Locate the cell with the specified text and output its [X, Y] center coordinate. 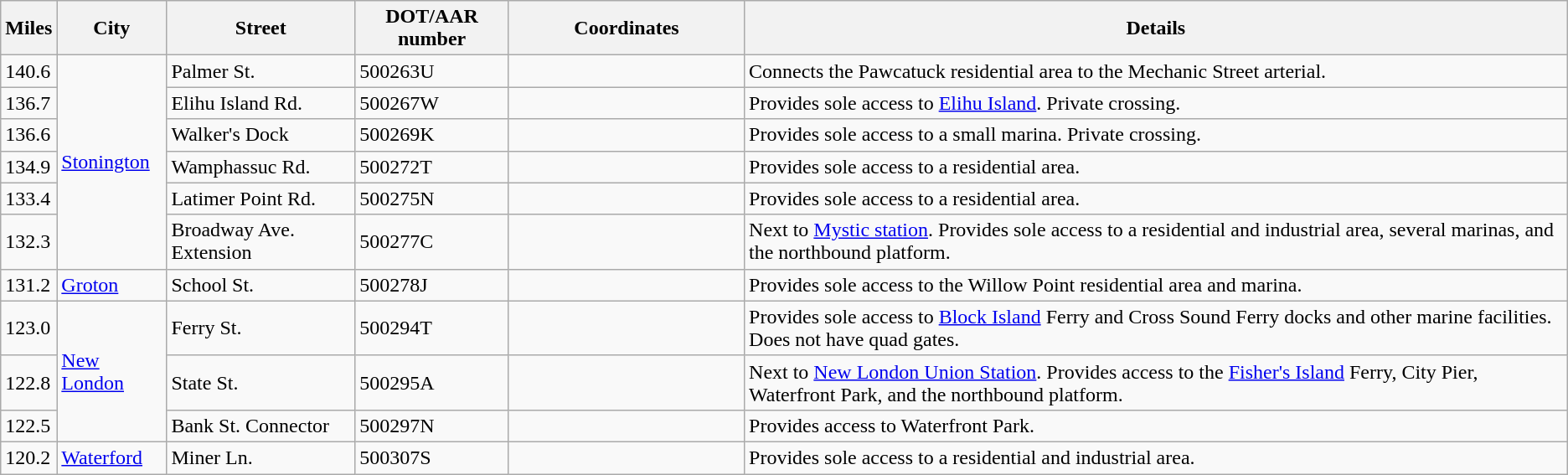
123.0 [28, 328]
500277C [432, 241]
500267W [432, 103]
122.8 [28, 382]
Palmer St. [261, 71]
Provides sole access to a residential and industrial area. [1156, 457]
Provides sole access to Block Island Ferry and Cross Sound Ferry docks and other marine facilities. Does not have quad gates. [1156, 328]
134.9 [28, 167]
State St. [261, 382]
500278J [432, 285]
Connects the Pawcatuck residential area to the Mechanic Street arterial. [1156, 71]
Bank St. Connector [261, 426]
500295A [432, 382]
Miles [28, 28]
Walker's Dock [261, 135]
140.6 [28, 71]
Stonington [112, 163]
Miner Ln. [261, 457]
500275N [432, 199]
136.7 [28, 103]
Wamphassuc Rd. [261, 167]
School St. [261, 285]
122.5 [28, 426]
120.2 [28, 457]
Next to New London Union Station. Provides access to the Fisher's Island Ferry, City Pier, Waterfront Park, and the northbound platform. [1156, 382]
133.4 [28, 199]
Coordinates [627, 28]
Latimer Point Rd. [261, 199]
500269K [432, 135]
500307S [432, 457]
Ferry St. [261, 328]
500263U [432, 71]
Provides access to Waterfront Park. [1156, 426]
500272T [432, 167]
131.2 [28, 285]
136.6 [28, 135]
Street [261, 28]
Groton [112, 285]
500294T [432, 328]
Next to Mystic station. Provides sole access to a residential and industrial area, several marinas, and the northbound platform. [1156, 241]
New London [112, 371]
Provides sole access to a small marina. Private crossing. [1156, 135]
132.3 [28, 241]
Provides sole access to the Willow Point residential area and marina. [1156, 285]
Details [1156, 28]
500297N [432, 426]
Broadway Ave. Extension [261, 241]
Provides sole access to Elihu Island. Private crossing. [1156, 103]
Waterford [112, 457]
DOT/AAR number [432, 28]
Elihu Island Rd. [261, 103]
City [112, 28]
